Capture the cell that displays the provided text and extract its [X, Y] central coordinate. 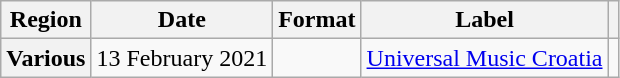
Various [46, 58]
13 February 2021 [182, 58]
Region [46, 20]
Universal Music Croatia [484, 58]
Date [182, 20]
Label [484, 20]
Format [317, 20]
